Provide the (X, Y) coordinate of the cell's center where the given text is located.  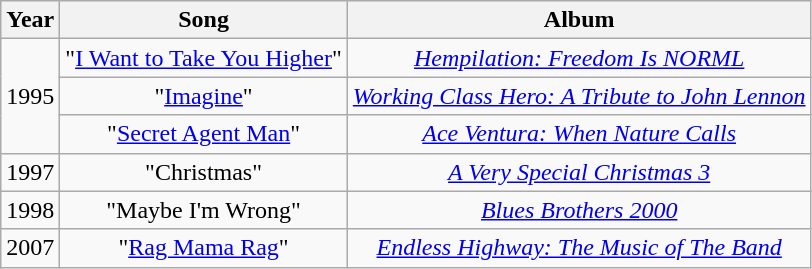
1997 (30, 172)
Album (579, 20)
"Maybe I'm Wrong" (204, 210)
"Imagine" (204, 96)
Working Class Hero: A Tribute to John Lennon (579, 96)
"I Want to Take You Higher" (204, 58)
Year (30, 20)
1995 (30, 96)
Ace Ventura: When Nature Calls (579, 134)
Hempilation: Freedom Is NORML (579, 58)
1998 (30, 210)
"Christmas" (204, 172)
Blues Brothers 2000 (579, 210)
Endless Highway: The Music of The Band (579, 248)
"Rag Mama Rag" (204, 248)
"Secret Agent Man" (204, 134)
2007 (30, 248)
Song (204, 20)
A Very Special Christmas 3 (579, 172)
